Locate the cell with the specified text and output its [x, y] center coordinate. 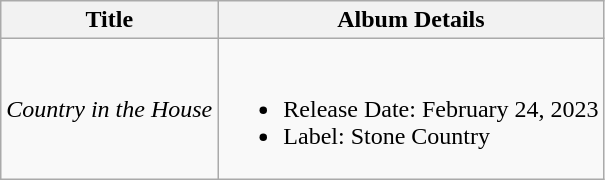
Title [110, 20]
Release Date: February 24, 2023Label: Stone Country [411, 109]
Album Details [411, 20]
Country in the House [110, 109]
